Capture the cell that displays the provided text and extract its [x, y] central coordinate. 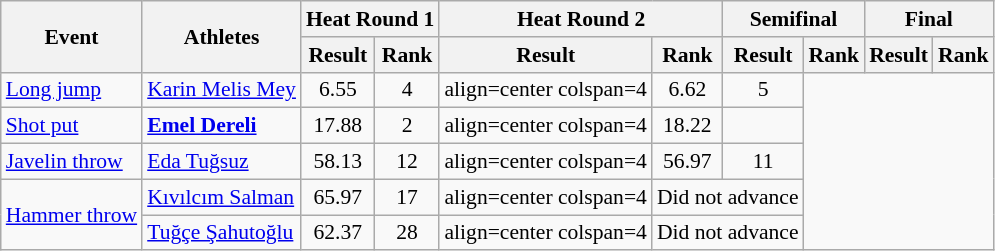
5 [764, 90]
12 [408, 162]
Emel Dereli [222, 126]
Heat Round 1 [370, 19]
6.55 [338, 90]
Hammer throw [72, 214]
Event [72, 36]
2 [408, 126]
62.37 [338, 233]
Tuğçe Şahutoğlu [222, 233]
Heat Round 2 [580, 19]
65.97 [338, 197]
Javelin throw [72, 162]
Kıvılcım Salman [222, 197]
Final [928, 19]
Karin Melis Mey [222, 90]
Athletes [222, 36]
56.97 [688, 162]
58.13 [338, 162]
4 [408, 90]
18.22 [688, 126]
Eda Tuğsuz [222, 162]
11 [764, 162]
Shot put [72, 126]
17 [408, 197]
17.88 [338, 126]
28 [408, 233]
Semifinal [794, 19]
6.62 [688, 90]
Long jump [72, 90]
